Output the (x, y) coordinate of the center of the cell containing the given text.  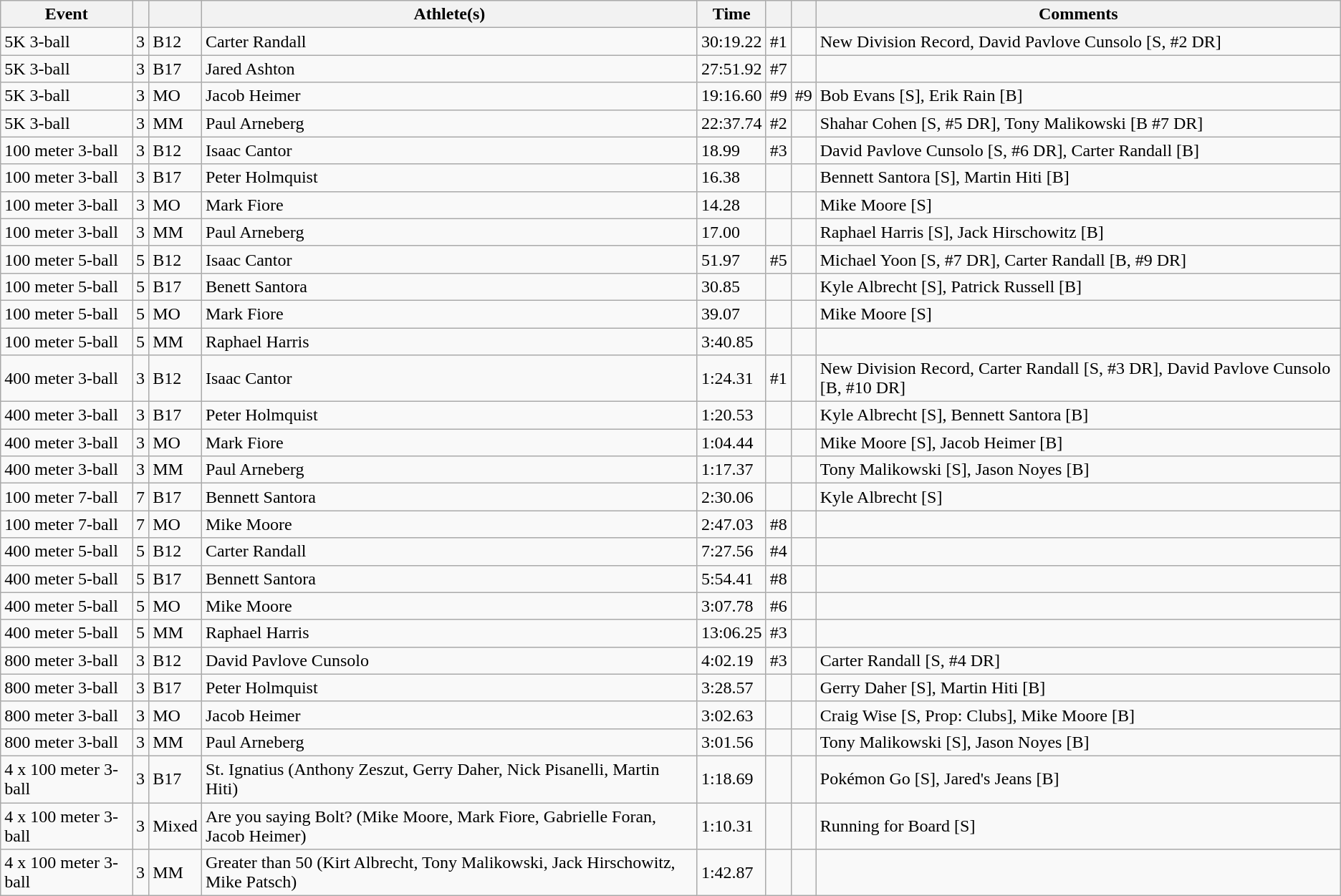
#5 (778, 259)
1:17.37 (731, 470)
Kyle Albrecht [S] (1078, 497)
#4 (778, 551)
Athlete(s) (449, 14)
New Division Record, Carter Randall [S, #3 DR], David Pavlove Cunsolo [B, #10 DR] (1078, 378)
Michael Yoon [S, #7 DR], Carter Randall [B, #9 DR] (1078, 259)
Jared Ashton (449, 69)
1:42.87 (731, 872)
Mike Moore [S], Jacob Heimer [B] (1078, 443)
14.28 (731, 205)
David Pavlove Cunsolo [S, #6 DR], Carter Randall [B] (1078, 150)
30.85 (731, 286)
17.00 (731, 232)
2:30.06 (731, 497)
David Pavlove Cunsolo (449, 660)
New Division Record, David Pavlove Cunsolo [S, #2 DR] (1078, 42)
1:04.44 (731, 443)
Mixed (176, 825)
Kyle Albrecht [S], Bennett Santora [B] (1078, 415)
Pokémon Go [S], Jared's Jeans [B] (1078, 779)
16.38 (731, 178)
3:28.57 (731, 688)
Time (731, 14)
Event (67, 14)
Greater than 50 (Kirt Albrecht, Tony Malikowski, Jack Hirschowitz, Mike Patsch) (449, 872)
Gerry Daher [S], Martin Hiti [B] (1078, 688)
3:02.63 (731, 715)
30:19.22 (731, 42)
Benett Santora (449, 286)
Craig Wise [S, Prop: Clubs], Mike Moore [B] (1078, 715)
13:06.25 (731, 633)
2:47.03 (731, 524)
5:54.41 (731, 579)
St. Ignatius (Anthony Zeszut, Gerry Daher, Nick Pisanelli, Martin Hiti) (449, 779)
3:01.56 (731, 742)
Kyle Albrecht [S], Patrick Russell [B] (1078, 286)
Shahar Cohen [S, #5 DR], Tony Malikowski [B #7 DR] (1078, 123)
Running for Board [S] (1078, 825)
1:10.31 (731, 825)
3:07.78 (731, 606)
18.99 (731, 150)
19:16.60 (731, 96)
1:18.69 (731, 779)
27:51.92 (731, 69)
1:24.31 (731, 378)
Raphael Harris [S], Jack Hirschowitz [B] (1078, 232)
Bennett Santora [S], Martin Hiti [B] (1078, 178)
Are you saying Bolt? (Mike Moore, Mark Fiore, Gabrielle Foran, Jacob Heimer) (449, 825)
7:27.56 (731, 551)
Carter Randall [S, #4 DR] (1078, 660)
#7 (778, 69)
Comments (1078, 14)
#6 (778, 606)
39.07 (731, 314)
Bob Evans [S], Erik Rain [B] (1078, 96)
4:02.19 (731, 660)
3:40.85 (731, 342)
#2 (778, 123)
51.97 (731, 259)
22:37.74 (731, 123)
1:20.53 (731, 415)
